Return [x, y] of the center of cell containing provided text 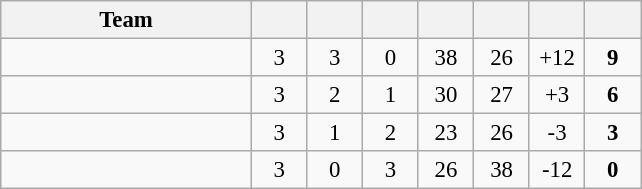
23 [446, 133]
Team [126, 20]
-12 [557, 170]
+12 [557, 58]
-3 [557, 133]
27 [502, 95]
+3 [557, 95]
9 [613, 58]
6 [613, 95]
30 [446, 95]
